From the cell containing the given text, extract its center point as (X, Y) coordinate. 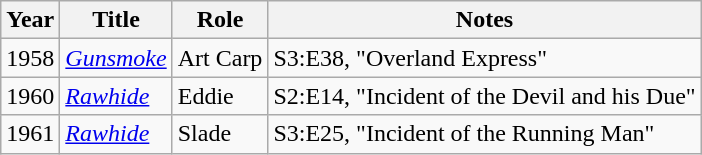
Eddie (220, 96)
S3:E25, "Incident of the Running Man" (484, 134)
Role (220, 20)
Gunsmoke (116, 58)
Notes (484, 20)
Slade (220, 134)
Art Carp (220, 58)
Title (116, 20)
S2:E14, "Incident of the Devil and his Due" (484, 96)
S3:E38, "Overland Express" (484, 58)
1958 (30, 58)
Year (30, 20)
1961 (30, 134)
1960 (30, 96)
